Return the [X, Y] coordinate for the center point of the cell that contains the specified text.  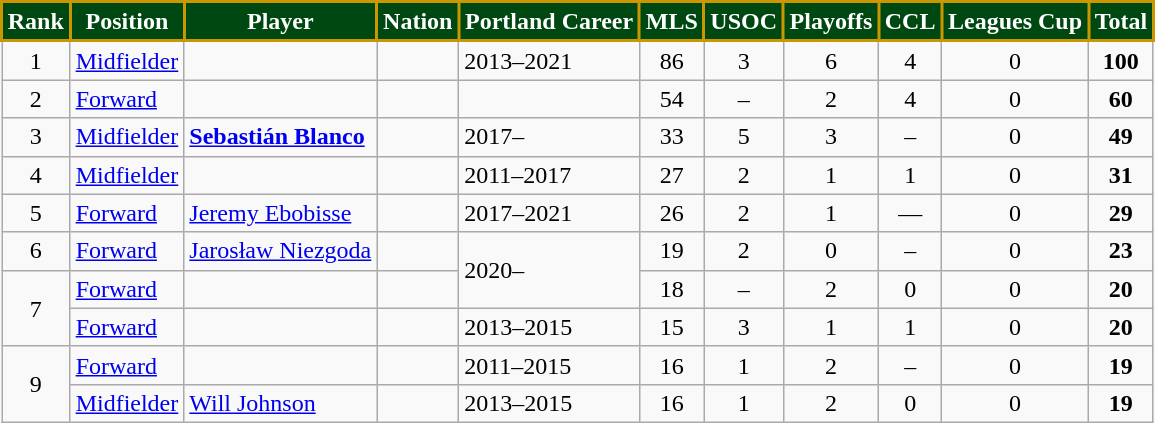
Will Johnson [280, 403]
Jeremy Ebobisse [280, 213]
2013–2021 [550, 60]
49 [1120, 137]
2011–2015 [550, 365]
Portland Career [550, 22]
23 [1120, 251]
Player [280, 22]
29 [1120, 213]
Playoffs [830, 22]
15 [672, 327]
Jarosław Niezgoda [280, 251]
86 [672, 60]
31 [1120, 175]
27 [672, 175]
— [910, 213]
USOC [744, 22]
26 [672, 213]
2017– [550, 137]
Total [1120, 22]
2011–2017 [550, 175]
7 [36, 308]
Position [127, 22]
Nation [418, 22]
Rank [36, 22]
60 [1120, 99]
9 [36, 384]
33 [672, 137]
2020– [550, 270]
54 [672, 99]
Leagues Cup [1016, 22]
100 [1120, 60]
MLS [672, 22]
CCL [910, 22]
2017–2021 [550, 213]
Sebastián Blanco [280, 137]
18 [672, 289]
